Detect which cell encompasses the target text, then output its [X, Y] center coordinate. 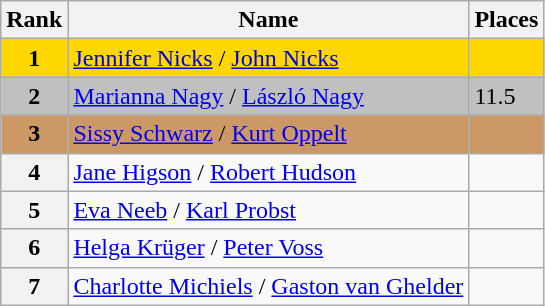
1 [34, 58]
Name [268, 20]
3 [34, 134]
Sissy Schwarz / Kurt Oppelt [268, 134]
Helga Krüger / Peter Voss [268, 248]
7 [34, 286]
Charlotte Michiels / Gaston van Ghelder [268, 286]
Rank [34, 20]
2 [34, 96]
4 [34, 172]
Eva Neeb / Karl Probst [268, 210]
Jennifer Nicks / John Nicks [268, 58]
5 [34, 210]
6 [34, 248]
Places [506, 20]
Marianna Nagy / László Nagy [268, 96]
Jane Higson / Robert Hudson [268, 172]
11.5 [506, 96]
